Locate the cell with the specified text and output its [x, y] center coordinate. 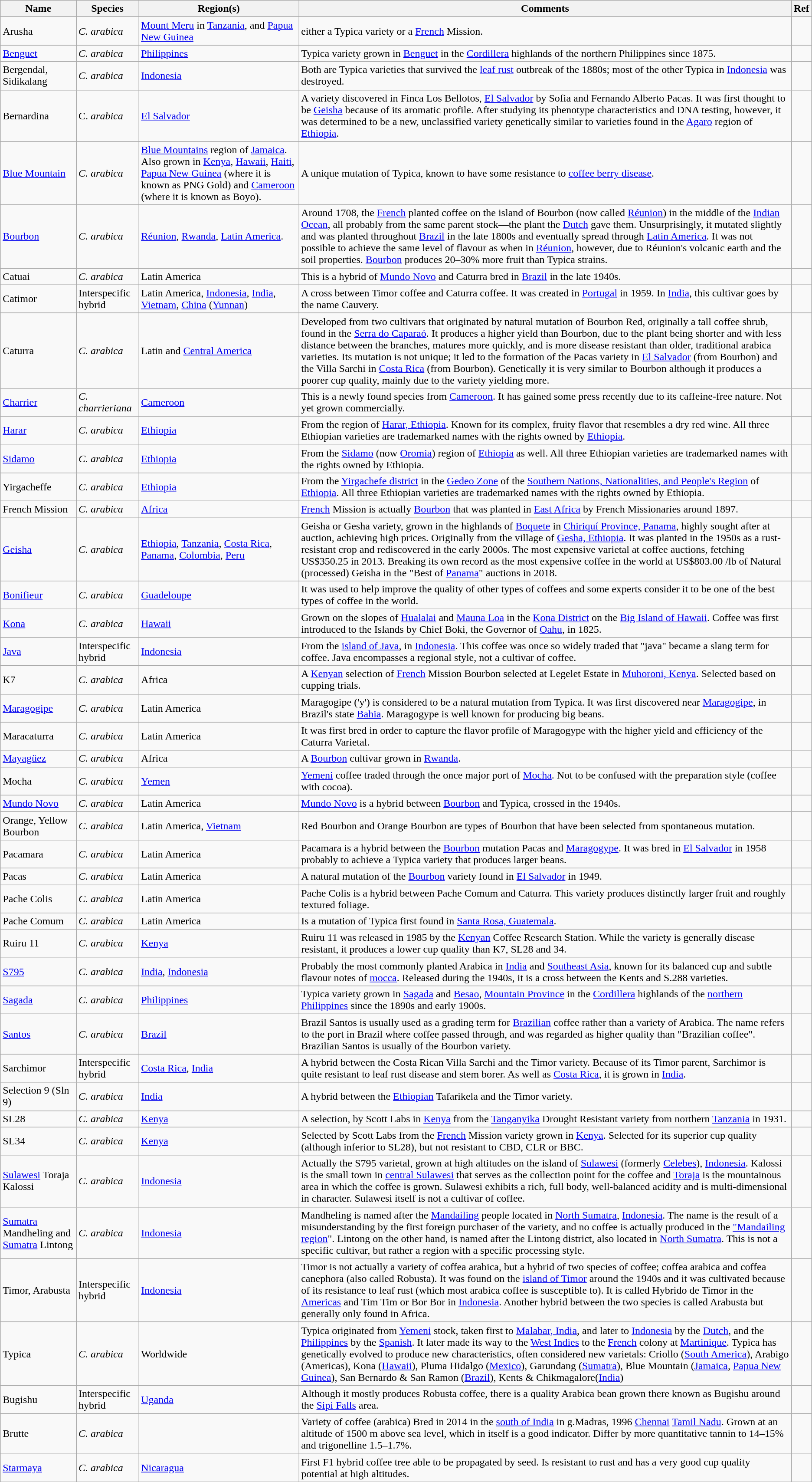
Pache Comum [38, 921]
Sarchimor [38, 1068]
It was used to help improve the quality of other types of coffees and some experts consider it to be one of the best types of coffee in the world. [545, 595]
Bourbon [38, 237]
First F1 hybrid coffee tree able to be propagated by seed. Is resistant to rust and has a very good cup quality potential at high altitudes. [545, 1468]
Ruiru 11 [38, 943]
Cameroon [219, 402]
Hawaii [219, 623]
A Kenyan selection of French Mission Bourbon selected at Legelet Estate in Muhoroni, Kenya. Selected based on cupping trials. [545, 680]
India [219, 1096]
Sagada [38, 1000]
Orange, Yellow Bourbon [38, 825]
Charrier [38, 402]
Sumatra Mandheling and Sumatra Lintong [38, 1232]
Latin America, Indonesia, India, Vietnam, China (Yunnan) [219, 299]
Sidamo [38, 458]
Brutte [38, 1433]
Harar [38, 430]
Species [108, 9]
Guadeloupe [219, 595]
SL34 [38, 1141]
This is a hybrid of Mundo Novo and Caturra bred in Brazil in the late 1940s. [545, 276]
Bergendal, Sidikalang [38, 76]
K7 [38, 680]
Brazil [219, 1034]
Yemeni coffee traded through the once major port of Mocha. Not to be confused with the preparation style (coffee with cocoa). [545, 781]
Geisha [38, 549]
A selection, by Scott Labs in Kenya from the Tanganyika Drought Resistant variety from northern Tanzania in 1931. [545, 1119]
Uganda [219, 1399]
C. charrieriana [108, 402]
India, Indonesia [219, 972]
Although it mostly produces Robusta coffee, there is a quality Arabica bean grown there known as Bugishu around the Sipi Falls area. [545, 1399]
Typica variety grown in Benguet in the Cordillera highlands of the northern Philippines since 1875. [545, 53]
Mundo Novo is a hybrid between Bourbon and Typica, crossed in the 1940s. [545, 803]
Name [38, 9]
either a Typica variety or a French Mission. [545, 31]
Bonifieur [38, 595]
It was first bred in order to capture the flavor profile of Maragogype with the higher yield and efficiency of the Caturra Varietal. [545, 736]
Java [38, 652]
Mayagüez [38, 759]
Yemen [219, 781]
A Bourbon cultivar grown in Rwanda. [545, 759]
El Salvador [219, 115]
French Mission [38, 509]
Starmaya [38, 1468]
Mundo Novo [38, 803]
A unique mutation of Typica, known to have some resistance to coffee berry disease. [545, 173]
Timor, Arabusta [38, 1290]
Blue Mountain [38, 173]
Catuai [38, 276]
Catimor [38, 299]
Mocha [38, 781]
Pache Colis [38, 898]
This is a newly found species from Cameroon. It has gained some press recently due to its caffeine-free nature. Not yet grown commercially. [545, 402]
Arusha [38, 31]
A cross between Timor coffee and Caturra coffee. It was created in Portugal in 1959. In India, this cultivar goes by the name Cauvery. [545, 299]
Typica variety grown in Sagada and Besao, Mountain Province in the Cordillera highlands of the northern Philippines since the 1890s and early 1900s. [545, 1000]
Bugishu [38, 1399]
Ethiopia, Tanzania, Costa Rica, Panama, Colombia, Peru [219, 549]
Benguet [38, 53]
Comments [545, 9]
Maracaturra [38, 736]
Yirgacheffe [38, 487]
Caturra [38, 351]
Both are Typica varieties that survived the leaf rust outbreak of the 1880s; most of the other Typica in Indonesia was destroyed. [545, 76]
French Mission is actually Bourbon that was planted in East Africa by French Missionaries around 1897. [545, 509]
Pache Colis is a hybrid between Pache Comum and Caturra. This variety produces distinctly larger fruit and roughly textured foliage. [545, 898]
A natural mutation of the Bourbon variety found in El Salvador in 1949. [545, 876]
Santos [38, 1034]
Mount Meru in Tanzania, and Papua New Guinea [219, 31]
Réunion, Rwanda, Latin America. [219, 237]
SL28 [38, 1119]
Worldwide [219, 1354]
Sulawesi Toraja Kalossi [38, 1181]
From the Sidamo (now Oromia) region of Ethiopia as well. All three Ethiopian varieties are trademarked names with the rights owned by Ethiopia. [545, 458]
S795 [38, 972]
Kona [38, 623]
Nicaragua [219, 1468]
Costa Rica, India [219, 1068]
Latin and Central America [219, 351]
Red Bourbon and Orange Bourbon are types of Bourbon that have been selected from spontaneous mutation. [545, 825]
Region(s) [219, 9]
Maragogipe [38, 708]
Typica [38, 1354]
Pacamara [38, 854]
Bernardina [38, 115]
A hybrid between the Ethiopian Tafarikela and the Timor variety. [545, 1096]
Selection 9 (Sln 9) [38, 1096]
Latin America, Vietnam [219, 825]
Is a mutation of Typica first found in Santa Rosa, Guatemala. [545, 921]
Ref [802, 9]
Pacas [38, 876]
